Return [X, Y] of the center of cell containing provided text 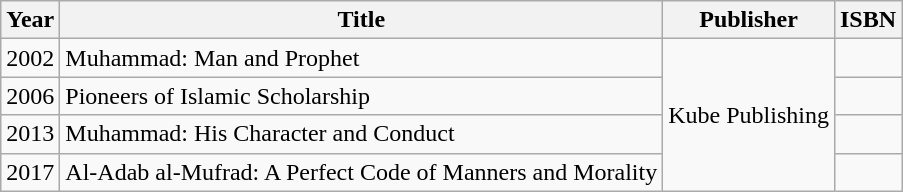
Kube Publishing [749, 115]
2013 [30, 134]
Title [362, 20]
Muhammad: Man and Prophet [362, 58]
2002 [30, 58]
2006 [30, 96]
Pioneers of Islamic Scholarship [362, 96]
ISBN [868, 20]
Publisher [749, 20]
Year [30, 20]
2017 [30, 172]
Al-Adab al-Mufrad: A Perfect Code of Manners and Morality [362, 172]
Muhammad: His Character and Conduct [362, 134]
